For the text-containing cell, return its midpoint in [x, y] coordinate format. 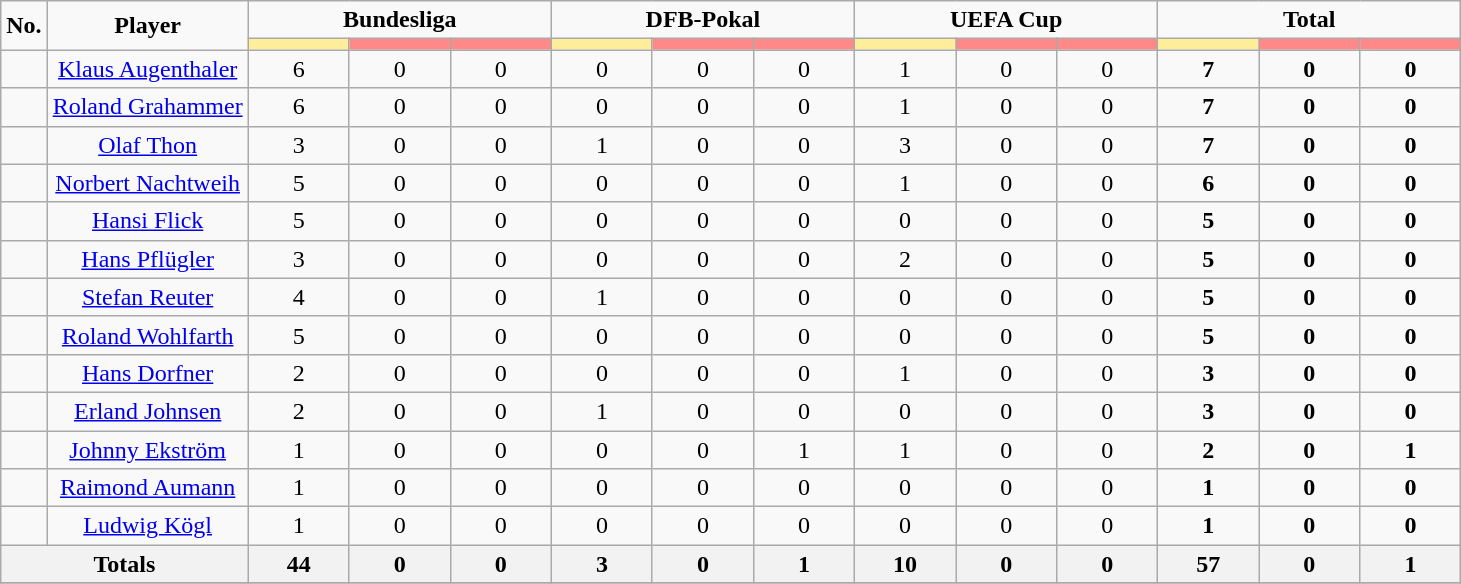
Hans Pflügler [148, 259]
Klaus Augenthaler [148, 69]
Raimond Aumann [148, 488]
4 [298, 297]
DFB-Pokal [702, 20]
Hans Dorfner [148, 373]
No. [24, 26]
Ludwig Kögl [148, 526]
Norbert Nachtweih [148, 183]
Erland Johnsen [148, 411]
57 [1208, 564]
Totals [124, 564]
44 [298, 564]
Olaf Thon [148, 145]
Hansi Flick [148, 221]
UEFA Cup [1006, 20]
Total [1310, 20]
Johnny Ekström [148, 449]
Bundesliga [400, 20]
Stefan Reuter [148, 297]
Player [148, 26]
Roland Grahammer [148, 107]
10 [906, 564]
Roland Wohlfarth [148, 335]
